Detect which cell encompasses the target text, then output its [x, y] center coordinate. 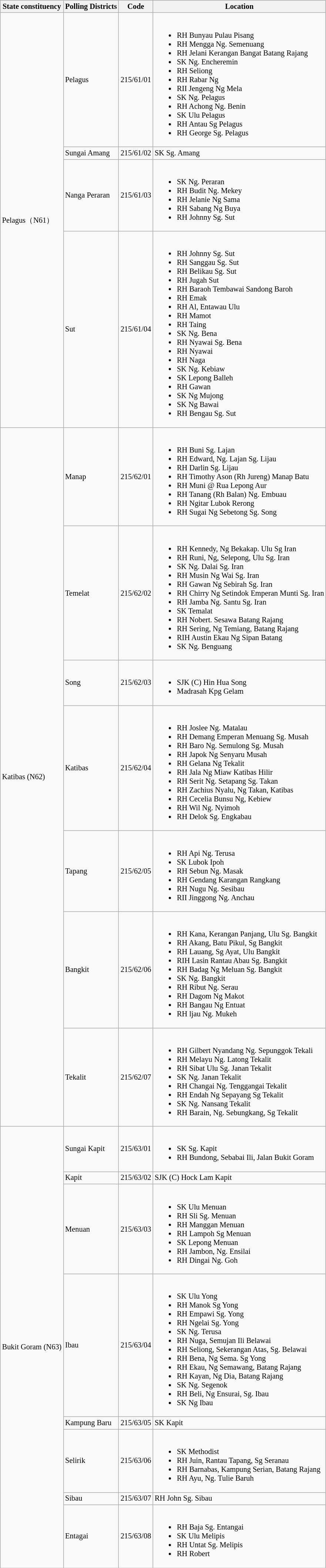
Sut [91, 329]
215/63/04 [136, 1345]
215/61/03 [136, 195]
SK Sg. Amang [239, 153]
State constituency [32, 6]
215/63/05 [136, 1423]
215/63/01 [136, 1149]
RH Baja Sg. EntangaiSK Ulu MelipisRH Untat Sg. MelipisRH Robert [239, 1536]
Pelagus [91, 80]
215/62/05 [136, 871]
SK Ng. PeraranRH Budit Ng. MekeyRH Jelanie Ng SamaRH Sabang Ng BuyaRH Johnny Sg. Sut [239, 195]
SK Ulu MenuanRH Sli Sg. MenuanRH Manggan MenuanRH Lampoh Sg MenuanSK Lepong MenuanRH Jambon, Ng. EnsilaiRH Dingai Ng. Goh [239, 1229]
Manap [91, 477]
215/62/04 [136, 768]
SK Sg. KapitRH Bundong, Sebabai Ili, Jalan Bukit Goram [239, 1149]
Tekalit [91, 1077]
Song [91, 683]
215/63/08 [136, 1536]
RH Api Ng. TerusaSK Lubok IpohRH Sebun Ng. MasakRH Gendang Karangan RangkangRH Nugu Ng. SesibauRII Jinggong Ng. Anchau [239, 871]
Ibau [91, 1345]
215/62/01 [136, 477]
215/62/07 [136, 1077]
215/61/04 [136, 329]
SK Kapit [239, 1423]
Selirik [91, 1461]
215/63/03 [136, 1229]
Location [239, 6]
Sungai Kapit [91, 1149]
SJK (C) Hock Lam Kapit [239, 1178]
Kampung Baru [91, 1423]
215/61/02 [136, 153]
Pelagus（N61） [32, 220]
SJK (C) Hin Hua SongMadrasah Kpg Gelam [239, 683]
Tapang [91, 871]
Kapit [91, 1178]
Katibas [91, 768]
Bangkit [91, 969]
Nanga Peraran [91, 195]
215/63/07 [136, 1498]
SK MethodistRH Juin, Rantau Tapang, Sg SeranauRH Barnabas, Kampung Serian, Batang RajangRH Ayu, Ng. Tulie Baruh [239, 1461]
Katibas (N62) [32, 777]
Entagai [91, 1536]
RH John Sg. Sibau [239, 1498]
215/63/02 [136, 1178]
215/63/06 [136, 1461]
Code [136, 6]
215/62/06 [136, 969]
Menuan [91, 1229]
Temelat [91, 593]
215/62/03 [136, 683]
215/61/01 [136, 80]
Sungai Amang [91, 153]
Polling Districts [91, 6]
215/62/02 [136, 593]
Bukit Goram (N63) [32, 1347]
Sibau [91, 1498]
